Provide the (X, Y) coordinate of the cell's center where the given text is located.  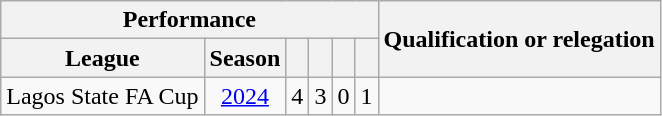
Season (245, 58)
League (102, 58)
2024 (245, 96)
1 (366, 96)
3 (320, 96)
Lagos State FA Cup (102, 96)
Qualification or relegation (519, 39)
4 (298, 96)
0 (344, 96)
Performance (190, 20)
